Return [x, y] of the center of cell containing provided text 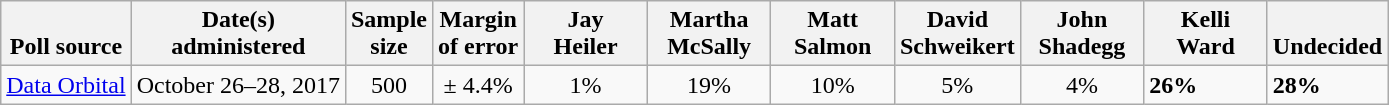
19% [709, 85]
October 26–28, 2017 [238, 85]
MarthaMcSally [709, 34]
KelliWard [1206, 34]
28% [1327, 85]
Data Orbital [66, 85]
MattSalmon [833, 34]
Undecided [1327, 34]
1% [586, 85]
± 4.4% [478, 85]
Samplesize [388, 34]
26% [1206, 85]
JayHeiler [586, 34]
10% [833, 85]
Date(s)administered [238, 34]
4% [1082, 85]
500 [388, 85]
DavidSchweikert [957, 34]
Marginof error [478, 34]
JohnShadegg [1082, 34]
Poll source [66, 34]
5% [957, 85]
